Return [X, Y] of the center of cell containing provided text 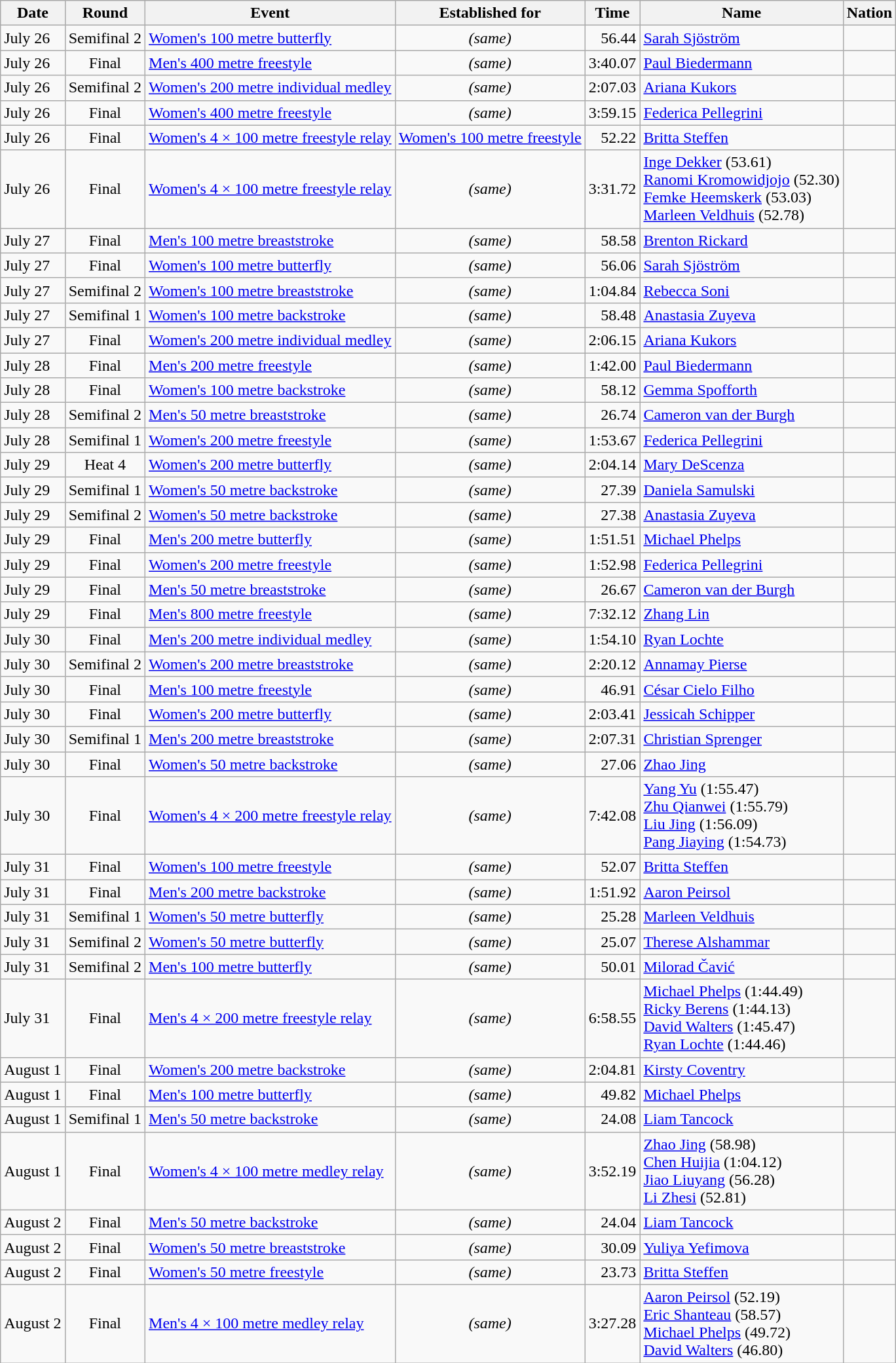
2:07.03 [612, 88]
56.44 [612, 38]
Men's 200 metre breaststroke [271, 739]
Men's 100 metre freestyle [271, 689]
Event [271, 13]
Women's 50 metre breaststroke [271, 1247]
Ryan Lochte [741, 639]
1:04.84 [612, 290]
Women's 100 metre breaststroke [271, 290]
27.06 [612, 764]
58.48 [612, 315]
58.12 [612, 390]
Rebecca Soni [741, 290]
César Cielo Filho [741, 689]
Christian Sprenger [741, 739]
6:58.55 [612, 1018]
Aaron Peirsol (52.19) Eric Shanteau (58.57) Michael Phelps (49.72) David Walters (46.80) [741, 1323]
Brenton Rickard [741, 240]
1:52.98 [612, 565]
Marleen Veldhuis [741, 917]
Men's 200 metre individual medley [271, 639]
24.08 [612, 1119]
Gemma Spofforth [741, 390]
2:04.14 [612, 465]
Michael Phelps (1:44.49) Ricky Berens (1:44.13) David Walters (1:45.47) Ryan Lochte (1:44.46) [741, 1018]
Men's 800 metre freestyle [271, 614]
Milorad Čavić [741, 967]
Mary DeScenza [741, 465]
Men's 200 metre butterfly [271, 540]
25.07 [612, 942]
27.38 [612, 515]
Zhao Jing [741, 764]
Women's 50 metre freestyle [271, 1272]
Name [741, 13]
26.67 [612, 589]
Aaron Peirsol [741, 892]
Yuliya Yefimova [741, 1247]
Women's 4 × 100 metre medley relay [271, 1171]
3:31.72 [612, 189]
2:03.41 [612, 714]
Date [33, 13]
Zhang Lin [741, 614]
Men's 100 metre breaststroke [271, 240]
Women's 400 metre freestyle [271, 113]
Men's 4 × 100 metre medley relay [271, 1323]
2:06.15 [612, 340]
3:59.15 [612, 113]
27.39 [612, 490]
30.09 [612, 1247]
Women's 200 metre backstroke [271, 1070]
26.74 [612, 415]
Men's 200 metre freestyle [271, 365]
1:51.92 [612, 892]
3:52.19 [612, 1171]
2:07.31 [612, 739]
1:54.10 [612, 639]
7:42.08 [612, 816]
Women's 200 metre breaststroke [271, 664]
Women's 4 × 200 metre freestyle relay [271, 816]
Round [105, 13]
Jessicah Schipper [741, 714]
52.07 [612, 867]
25.28 [612, 917]
Daniela Samulski [741, 490]
58.58 [612, 240]
3:40.07 [612, 63]
1:51.51 [612, 540]
1:42.00 [612, 365]
Men's 400 metre freestyle [271, 63]
24.04 [612, 1222]
46.91 [612, 689]
50.01 [612, 967]
Kirsty Coventry [741, 1070]
Men's 200 metre backstroke [271, 892]
Inge Dekker (53.61) Ranomi Kromowidjojo (52.30) Femke Heemskerk (53.03) Marleen Veldhuis (52.78) [741, 189]
7:32.12 [612, 614]
Heat 4 [105, 465]
Zhao Jing (58.98) Chen Huijia (1:04.12) Jiao Liuyang (56.28) Li Zhesi (52.81) [741, 1171]
Nation [869, 13]
2:20.12 [612, 664]
52.22 [612, 138]
1:53.67 [612, 440]
Established for [490, 13]
Therese Alshammar [741, 942]
Time [612, 13]
Annamay Pierse [741, 664]
2:04.81 [612, 1070]
Yang Yu (1:55.47) Zhu Qianwei (1:55.79) Liu Jing (1:56.09) Pang Jiaying (1:54.73) [741, 816]
Men's 4 × 200 metre freestyle relay [271, 1018]
23.73 [612, 1272]
56.06 [612, 265]
3:27.28 [612, 1323]
49.82 [612, 1094]
